Output the [x, y] coordinate of the center of the cell containing the given text.  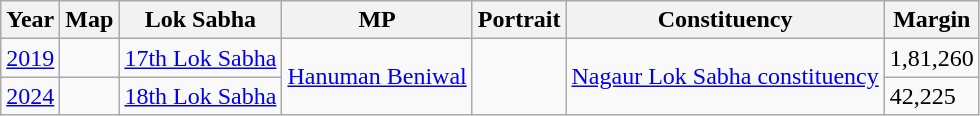
Year [30, 20]
2019 [30, 58]
Lok Sabha [200, 20]
Map [90, 20]
17th Lok Sabha [200, 58]
Hanuman Beniwal [377, 77]
1,81,260 [932, 58]
Nagaur Lok Sabha constituency [725, 77]
42,225 [932, 96]
Portrait [519, 20]
Margin [932, 20]
18th Lok Sabha [200, 96]
MP [377, 20]
Constituency [725, 20]
2024 [30, 96]
